Return [X, Y] of the center of cell containing provided text 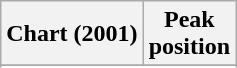
Peak position [189, 34]
Chart (2001) [72, 34]
